Return the (x, y) coordinate for the center point of the cell that contains the specified text.  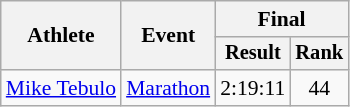
44 (319, 88)
Event (168, 36)
Athlete (61, 36)
Rank (319, 54)
Mike Tebulo (61, 88)
Final (282, 19)
Result (252, 54)
Marathon (168, 88)
2:19:11 (252, 88)
